Return the [x, y] coordinate for the center point of the cell that contains the specified text.  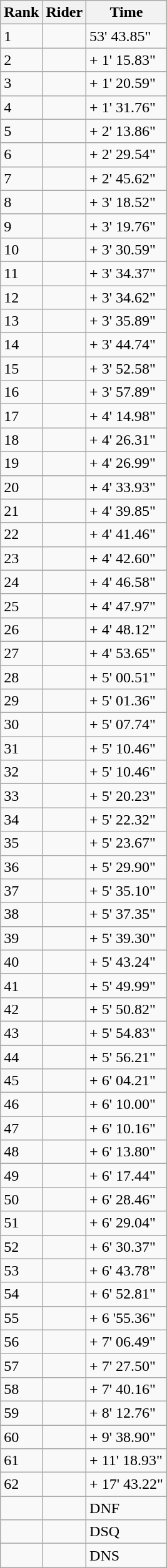
60 [21, 1436]
44 [21, 1057]
+ 1' 20.59" [126, 84]
+ 7' 06.49" [126, 1342]
Time [126, 12]
+ 2' 29.54" [126, 155]
+ 5' 43.24" [126, 962]
36 [21, 867]
12 [21, 298]
43 [21, 1033]
+ 3' 30.59" [126, 249]
62 [21, 1484]
DNF [126, 1508]
35 [21, 843]
4 [21, 107]
+ 8' 12.76" [126, 1413]
+ 1' 31.76" [126, 107]
+ 5' 07.74" [126, 725]
47 [21, 1128]
+ 6' 13.80" [126, 1152]
56 [21, 1342]
50 [21, 1199]
20 [21, 487]
+ 6 '55.36" [126, 1318]
48 [21, 1152]
+ 6' 43.78" [126, 1270]
34 [21, 820]
+ 4' 48.12" [126, 629]
Rank [21, 12]
3 [21, 84]
+ 6' 52.81" [126, 1294]
+ 3' 18.52" [126, 202]
DNS [126, 1556]
+ 7' 27.50" [126, 1365]
+ 5' 35.10" [126, 891]
+ 3' 52.58" [126, 369]
+ 6' 17.44" [126, 1176]
+ 5' 20.23" [126, 796]
45 [21, 1081]
+ 5' 50.82" [126, 1009]
+ 5' 54.83" [126, 1033]
+ 5' 49.99" [126, 985]
+ 3' 34.37" [126, 273]
27 [21, 653]
25 [21, 606]
8 [21, 202]
+ 9' 38.90" [126, 1436]
+ 7' 40.16" [126, 1389]
38 [21, 914]
61 [21, 1461]
17 [21, 416]
+ 4' 42.60" [126, 558]
22 [21, 535]
+ 17' 43.22" [126, 1484]
11 [21, 273]
58 [21, 1389]
2 [21, 60]
42 [21, 1009]
+ 3' 34.62" [126, 298]
40 [21, 962]
+ 4' 33.93" [126, 487]
+ 5' 22.32" [126, 820]
+ 4' 41.46" [126, 535]
39 [21, 938]
+ 4' 39.85" [126, 511]
26 [21, 629]
18 [21, 440]
1 [21, 36]
+ 2' 45.62" [126, 178]
+ 6' 30.37" [126, 1247]
54 [21, 1294]
29 [21, 701]
+ 6' 10.16" [126, 1128]
+ 1' 15.83" [126, 60]
+ 6' 10.00" [126, 1105]
53' 43.85" [126, 36]
49 [21, 1176]
52 [21, 1247]
+ 4' 14.98" [126, 416]
+ 4' 47.97" [126, 606]
6 [21, 155]
+ 3' 35.89" [126, 321]
13 [21, 321]
5 [21, 131]
+ 4' 53.65" [126, 653]
51 [21, 1223]
23 [21, 558]
+ 5' 00.51" [126, 677]
37 [21, 891]
46 [21, 1105]
55 [21, 1318]
7 [21, 178]
DSQ [126, 1532]
24 [21, 582]
+ 6' 29.04" [126, 1223]
+ 5' 01.36" [126, 701]
+ 5' 56.21" [126, 1057]
+ 4' 46.58" [126, 582]
+ 5' 29.90" [126, 867]
10 [21, 249]
57 [21, 1365]
15 [21, 369]
+ 4' 26.31" [126, 440]
32 [21, 772]
53 [21, 1270]
19 [21, 463]
+ 5' 39.30" [126, 938]
33 [21, 796]
9 [21, 226]
+ 6' 04.21" [126, 1081]
16 [21, 392]
28 [21, 677]
59 [21, 1413]
30 [21, 725]
21 [21, 511]
Rider [64, 12]
+ 5' 23.67" [126, 843]
+ 6' 28.46" [126, 1199]
+ 4' 26.99" [126, 463]
41 [21, 985]
+ 3' 19.76" [126, 226]
+ 5' 37.35" [126, 914]
+ 3' 44.74" [126, 345]
+ 2' 13.86" [126, 131]
31 [21, 748]
+ 3' 57.89" [126, 392]
14 [21, 345]
+ 11' 18.93" [126, 1461]
